Capture the cell that displays the provided text and extract its [x, y] central coordinate. 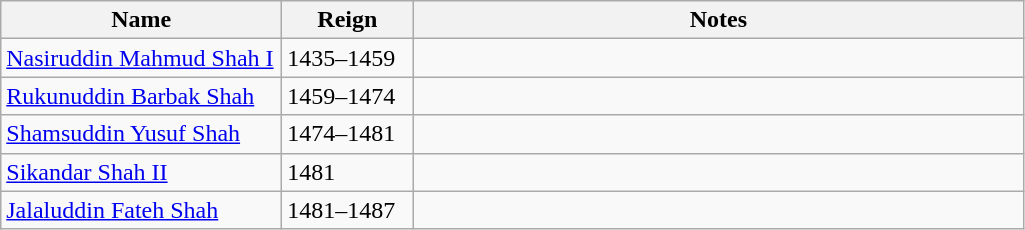
1481 [348, 172]
1435–1459 [348, 58]
1481–1487 [348, 210]
Rukunuddin Barbak Shah [142, 96]
Jalaluddin Fateh Shah [142, 210]
Shamsuddin Yusuf Shah [142, 134]
1459–1474 [348, 96]
Sikandar Shah II [142, 172]
Reign [348, 20]
Name [142, 20]
1474–1481 [348, 134]
Notes [718, 20]
Nasiruddin Mahmud Shah I [142, 58]
